Find where the given text appears and provide that cell's center as [X, Y] coordinate. 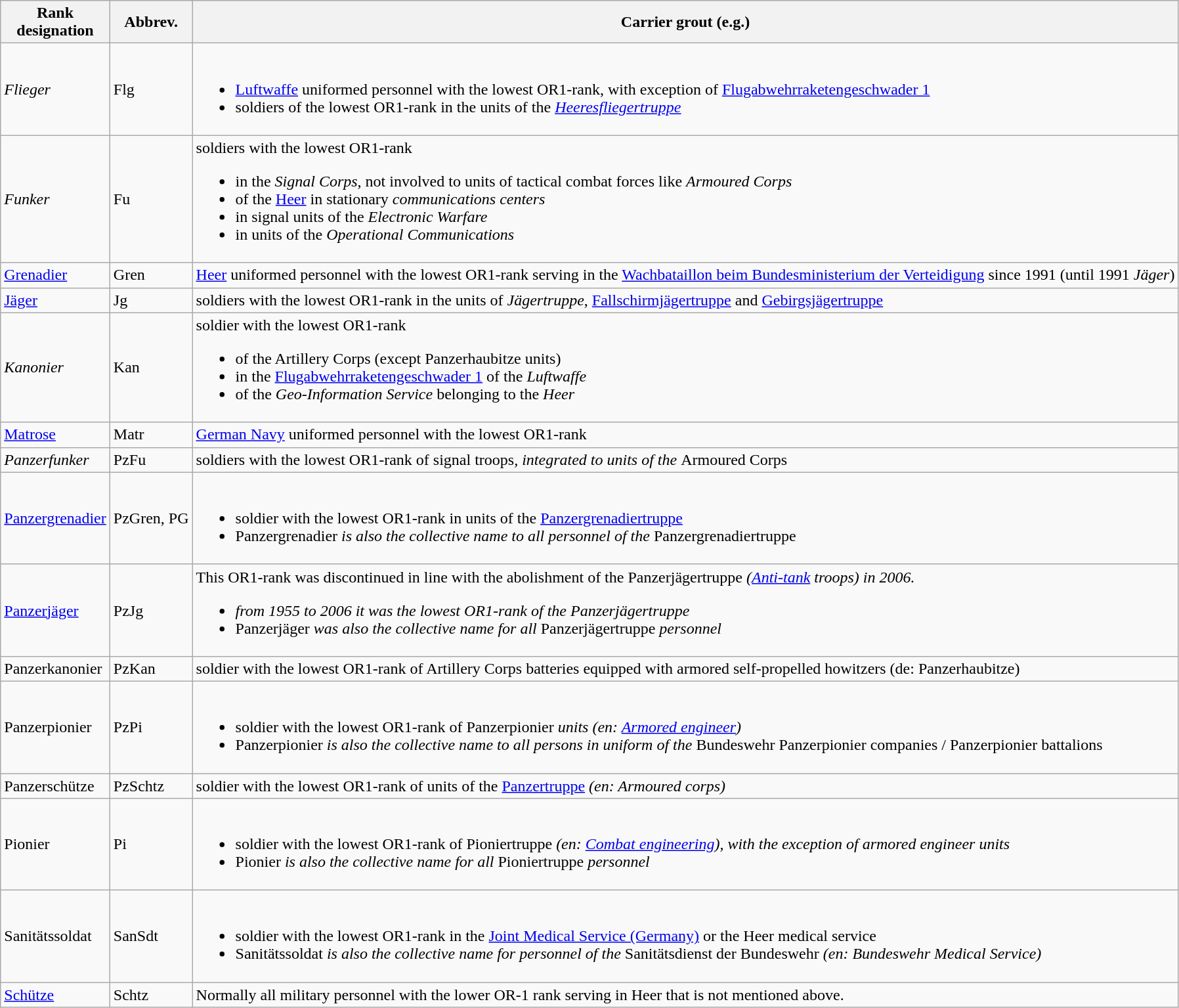
Panzerjäger [55, 610]
Jg [151, 300]
soldiers with the lowest OR1-rank of signal troops, integrated to units of the Armoured Corps [685, 460]
Panzergrenadier [55, 518]
Schtz [151, 995]
Carrier grout (e.g.) [685, 22]
Pionier [55, 844]
Schütze [55, 995]
Jäger [55, 300]
Panzerfunker [55, 460]
Heer uniformed personnel with the lowest OR1-rank serving in the Wachbataillon beim Bundesministerium der Verteidigung since 1991 (until 1991 Jäger) [685, 275]
Matrose [55, 435]
soldier with the lowest OR1-rank of Artillery Corps batteries equipped with armored self-propelled howitzers (de: Panzerhaubitze) [685, 668]
Rankdesignation [55, 22]
Panzerpionier [55, 727]
Abbrev. [151, 22]
Fu [151, 199]
Panzerschütze [55, 786]
Normally all military personnel with the lower OR-1 rank serving in Heer that is not mentioned above. [685, 995]
soldier with the lowest OR1-rank of units of the Panzertruppe (en: Armoured corps) [685, 786]
Kanonier [55, 368]
soldiers with the lowest OR1-rank in the units of Jägertruppe, Fallschirmjägertruppe and Gebirgsjägertruppe [685, 300]
PzJg [151, 610]
Gren [151, 275]
PzKan [151, 668]
PzGren, PG [151, 518]
PzPi [151, 727]
Flg [151, 89]
Sanitätssoldat [55, 936]
Grenadier [55, 275]
Pi [151, 844]
Flieger [55, 89]
Panzerkanonier [55, 668]
Matr [151, 435]
PzFu [151, 460]
Kan [151, 368]
Funker [55, 199]
SanSdt [151, 936]
German Navy uniformed personnel with the lowest OR1-rank [685, 435]
PzSchtz [151, 786]
